Determine the (x, y) coordinate at the center of the cell enclosing the given text.  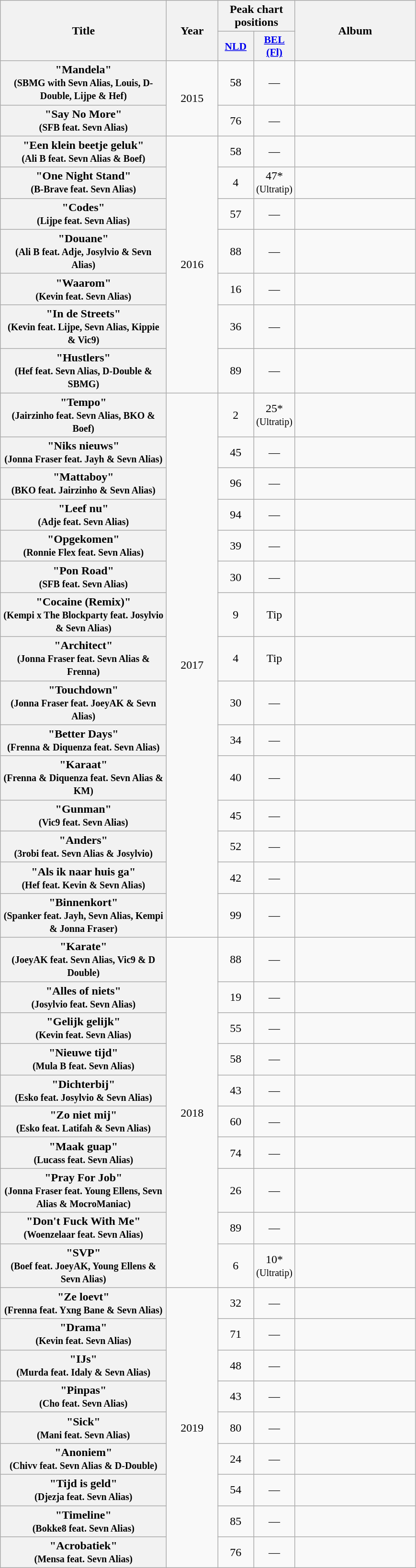
57 (236, 213)
80 (236, 1427)
39 (236, 546)
"Maak guap" (Lucass feat. Sevn Alias) (83, 1153)
48 (236, 1365)
"Gunman" (Vic9 feat. Sevn Alias) (83, 816)
"Ze loevt" (Frenna feat. Yxng Bane & Sevn Alias) (83, 1303)
"Waarom" (Kevin feat. Sevn Alias) (83, 289)
"Drama" (Kevin feat. Sevn Alias) (83, 1334)
Album (355, 31)
54 (236, 1490)
42 (236, 878)
Title (83, 31)
"Een klein beetje geluk" (Ali B feat. Sevn Alias & Boef) (83, 151)
NLD (236, 46)
"Pon Road" (SFB feat. Sevn Alias) (83, 577)
"Als ik naar huis ga" (Hef feat. Kevin & Sevn Alias) (83, 878)
94 (236, 515)
36 (236, 326)
"Touchdown" (Jonna Fraser feat. JoeyAK & Sevn Alias) (83, 703)
"Cocaine (Remix)" (Kempi x The Blockparty feat. Josylvio & Sevn Alias) (83, 615)
"SVP" (Boef feat. JoeyAK, Young Ellens & Sevn Alias) (83, 1266)
"Alles of niets" (Josylvio feat. Sevn Alias) (83, 997)
"Karate" (JoeyAK feat. Sevn Alias, Vic9 & D Double) (83, 959)
"Acrobatiek" (Mensa feat. Sevn Alias) (83, 1553)
2019 (192, 1428)
"Mattaboy" (BKO feat. Jairzinho & Sevn Alias) (83, 483)
"Opgekomen" (Ronnie Flex feat. Sevn Alias) (83, 546)
BEL(Fl) (275, 46)
"Better Days" (Frenna & Diquenza feat. Sevn Alias) (83, 740)
"Anders" (3robi feat. Sevn Alias & Josylvio) (83, 846)
2018 (192, 1112)
2015 (192, 99)
"Don't Fuck With Me" (Woenzelaar feat. Sevn Alias) (83, 1228)
9 (236, 615)
47*(Ultratip) (275, 183)
"Architect" (Jonna Fraser feat. Sevn Alias & Frenna) (83, 659)
2016 (192, 264)
"IJs" (Murda feat. Idaly & Sevn Alias) (83, 1365)
25*(Ultratip) (275, 414)
26 (236, 1190)
2017 (192, 665)
"One Night Stand" (B-Brave feat. Sevn Alias) (83, 183)
60 (236, 1122)
Peak chart positions (257, 16)
"Tempo" (Jairzinho feat. Sevn Alias, BKO & Boef) (83, 414)
"Niks nieuws" (Jonna Fraser feat. Jayh & Sevn Alias) (83, 453)
10*(Ultratip) (275, 1266)
34 (236, 740)
96 (236, 483)
6 (236, 1266)
32 (236, 1303)
40 (236, 778)
19 (236, 997)
Year (192, 31)
"Zo niet mij" (Esko feat. Latifah & Sevn Alias) (83, 1122)
"Karaat" (Frenna & Diquenza feat. Sevn Alias & KM) (83, 778)
99 (236, 915)
74 (236, 1153)
"Say No More" (SFB feat. Sevn Alias) (83, 121)
"Timeline" (Bokke8 feat. Sevn Alias) (83, 1521)
24 (236, 1459)
52 (236, 846)
55 (236, 1028)
85 (236, 1521)
"In de Streets" (Kevin feat. Lijpe, Sevn Alias, Kippie & Vic9) (83, 326)
"Hustlers" (Hef feat. Sevn Alias, D-Double & SBMG) (83, 370)
"Codes" (Lijpe feat. Sevn Alias) (83, 213)
"Gelijk gelijk" (Kevin feat. Sevn Alias) (83, 1028)
"Dichterbij" (Esko feat. Josylvio & Sevn Alias) (83, 1090)
71 (236, 1334)
"Douane" (Ali B feat. Adje, Josylvio & Sevn Alias) (83, 251)
"Anoniem" (Chivv feat. Sevn Alias & D-Double) (83, 1459)
"Pray For Job" (Jonna Fraser feat. Young Ellens, Sevn Alias & MocroManiac) (83, 1190)
2 (236, 414)
"Sick" (Mani feat. Sevn Alias) (83, 1427)
"Binnenkort" (Spanker feat. Jayh, Sevn Alias, Kempi & Jonna Fraser) (83, 915)
"Pinpas" (Cho feat. Sevn Alias) (83, 1397)
"Tijd is geld" (Djezja feat. Sevn Alias) (83, 1490)
"Leef nu" (Adje feat. Sevn Alias) (83, 515)
"Nieuwe tijd" (Mula B feat. Sevn Alias) (83, 1060)
"Mandela" (SBMG with Sevn Alias, Louis, D-Double, Lijpe & Hef) (83, 83)
16 (236, 289)
